For the text-containing cell, return its midpoint in (x, y) coordinate format. 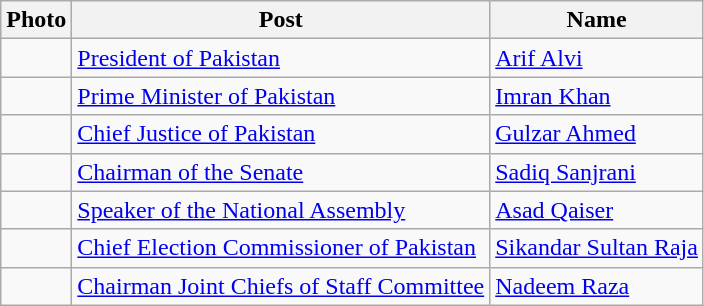
Chairman Joint Chiefs of Staff Committee (281, 286)
Nadeem Raza (597, 286)
Prime Minister of Pakistan (281, 96)
Name (597, 20)
Asad Qaiser (597, 210)
Post (281, 20)
Arif Alvi (597, 58)
Chief Justice of Pakistan (281, 134)
President of Pakistan (281, 58)
Gulzar Ahmed (597, 134)
Chairman of the Senate (281, 172)
Speaker of the National Assembly (281, 210)
Sikandar Sultan Raja (597, 248)
Imran Khan (597, 96)
Photo (36, 20)
Chief Election Commissioner of Pakistan (281, 248)
Sadiq Sanjrani (597, 172)
